Return [x, y] of the center of cell containing provided text 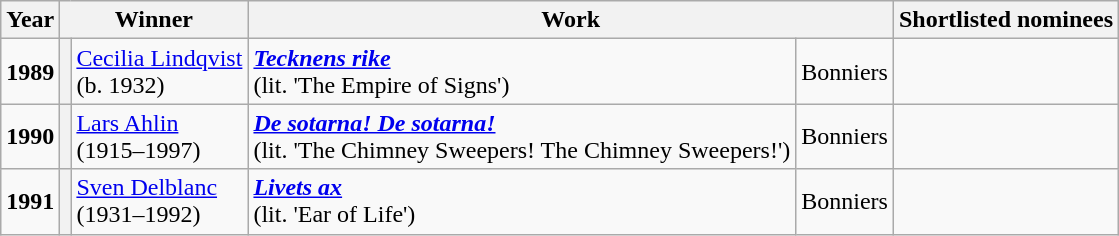
Sven Delblanc (1931–1992) [160, 202]
Year [30, 20]
1991 [30, 202]
Lars Ahlin (1915–1997) [160, 136]
De sotarna! De sotarna! (lit. 'The Chimney Sweepers! The Chimney Sweepers!') [522, 136]
Winner [154, 20]
1989 [30, 72]
Work [571, 20]
Cecilia Lindqvist (b. 1932) [160, 72]
Shortlisted nominees [1006, 20]
Tecknens rike (lit. 'The Empire of Signs') [522, 72]
Livets ax (lit. 'Ear of Life') [522, 202]
1990 [30, 136]
